Capture the cell that displays the provided text and extract its [X, Y] central coordinate. 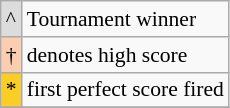
Tournament winner [126, 19]
† [12, 55]
denotes high score [126, 55]
^ [12, 19]
* [12, 90]
first perfect score fired [126, 90]
